Return (x, y) of the center of cell containing provided text 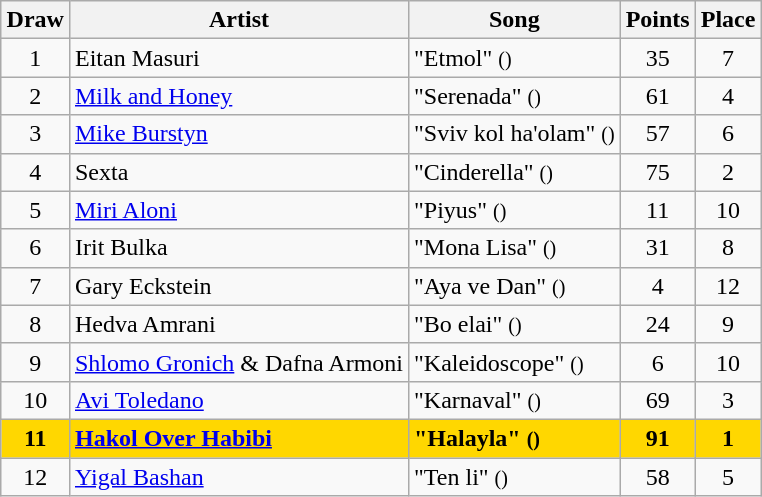
"Aya ve Dan" () (514, 286)
Yigal Bashan (238, 477)
58 (658, 477)
Hakol Over Habibi (238, 438)
Eitan Masuri (238, 58)
57 (658, 134)
31 (658, 248)
"Ten li" () (514, 477)
69 (658, 400)
"Piyus" () (514, 210)
24 (658, 324)
Points (658, 20)
Mike Burstyn (238, 134)
Miri Aloni (238, 210)
"Karnaval" () (514, 400)
Song (514, 20)
"Bo elai" () (514, 324)
Avi Toledano (238, 400)
"Mona Lisa" () (514, 248)
75 (658, 172)
Artist (238, 20)
Irit Bulka (238, 248)
Place (728, 20)
"Etmol" () (514, 58)
Sexta (238, 172)
91 (658, 438)
"Kaleidoscope" () (514, 362)
"Sviv kol ha'olam" () (514, 134)
61 (658, 96)
Shlomo Gronich & Dafna Armoni (238, 362)
Milk and Honey (238, 96)
Draw (35, 20)
"Serenada" () (514, 96)
"Halayla" () (514, 438)
"Cinderella" () (514, 172)
Gary Eckstein (238, 286)
Hedva Amrani (238, 324)
35 (658, 58)
